Identify which cell holds the provided text, then report its [X, Y] central coordinate. 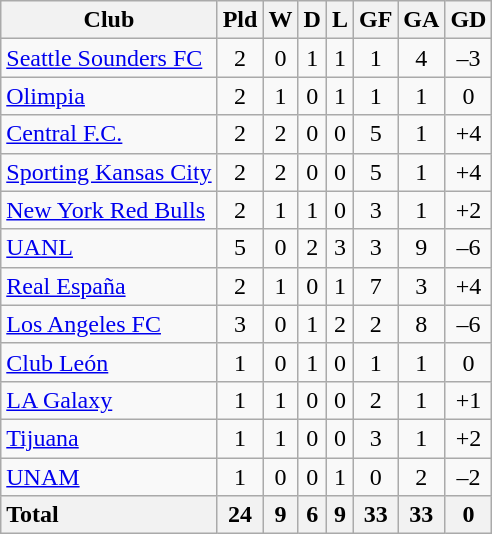
6 [312, 515]
Central F.C. [109, 134]
Los Angeles FC [109, 324]
UANL [109, 248]
24 [240, 515]
GD [468, 20]
GF [375, 20]
Sporting Kansas City [109, 172]
Total [109, 515]
Olimpia [109, 96]
–2 [468, 477]
+1 [468, 400]
New York Red Bulls [109, 210]
Club León [109, 362]
GA [422, 20]
7 [375, 286]
L [340, 20]
Club [109, 20]
Seattle Sounders FC [109, 58]
W [280, 20]
8 [422, 324]
Pld [240, 20]
Real España [109, 286]
Tijuana [109, 438]
LA Galaxy [109, 400]
4 [422, 58]
UNAM [109, 477]
D [312, 20]
–3 [468, 58]
